Find where the given text appears and provide that cell's center as [X, Y] coordinate. 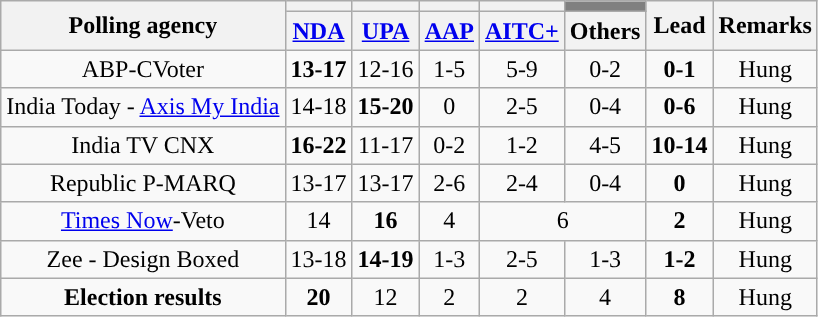
6 [563, 221]
13-18 [318, 259]
Election results [143, 297]
14-18 [318, 107]
1-5 [449, 69]
Others [605, 31]
14-19 [386, 259]
12-16 [386, 69]
UPA [386, 31]
Republic P-MARQ [143, 183]
12 [386, 297]
AAP [449, 31]
India Today - Axis My India [143, 107]
16-22 [318, 145]
20 [318, 297]
AITC+ [522, 31]
NDA [318, 31]
0-1 [680, 69]
Times Now-Veto [143, 221]
Lead [680, 26]
2-6 [449, 183]
India TV CNX [143, 145]
16 [386, 221]
Zee - Design Boxed [143, 259]
11-17 [386, 145]
14 [318, 221]
ABP-CVoter [143, 69]
Polling agency [143, 26]
5-9 [522, 69]
0-6 [680, 107]
Remarks [765, 26]
15-20 [386, 107]
2-4 [522, 183]
10-14 [680, 145]
8 [680, 297]
4-5 [605, 145]
